Provide the [X, Y] coordinate of the cell's center where the given text is located.  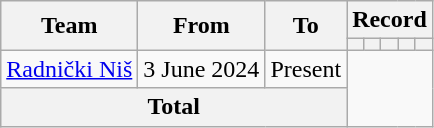
From [202, 26]
Total [174, 107]
Record [390, 20]
Present [306, 69]
To [306, 26]
3 June 2024 [202, 69]
Radnički Niš [70, 69]
Team [70, 26]
